Determine the [x, y] coordinate at the center of the cell enclosing the given text.  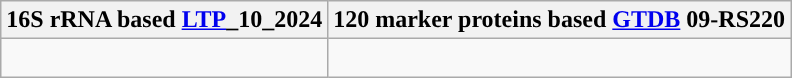
16S rRNA based LTP_10_2024 [164, 20]
120 marker proteins based GTDB 09-RS220 [560, 20]
